Find where the given text appears and provide that cell's center as (X, Y) coordinate. 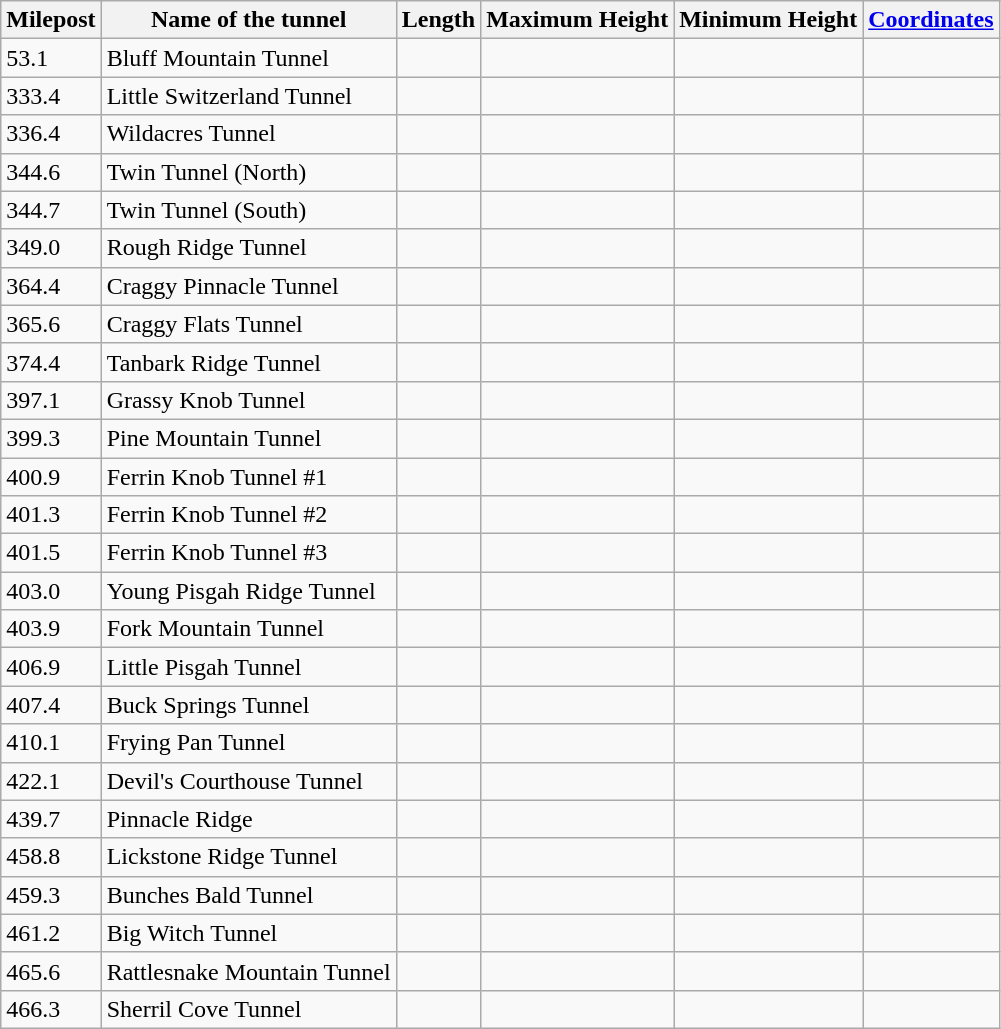
Tanbark Ridge Tunnel (248, 362)
Wildacres Tunnel (248, 134)
461.2 (51, 933)
Coordinates (931, 20)
344.6 (51, 172)
401.5 (51, 553)
407.4 (51, 705)
Name of the tunnel (248, 20)
344.7 (51, 210)
422.1 (51, 781)
Ferrin Knob Tunnel #1 (248, 477)
Length (438, 20)
Milepost (51, 20)
Ferrin Knob Tunnel #2 (248, 515)
410.1 (51, 743)
458.8 (51, 857)
459.3 (51, 895)
406.9 (51, 667)
Ferrin Knob Tunnel #3 (248, 553)
Twin Tunnel (South) (248, 210)
Grassy Knob Tunnel (248, 400)
Devil's Courthouse Tunnel (248, 781)
403.9 (51, 629)
Frying Pan Tunnel (248, 743)
400.9 (51, 477)
Rough Ridge Tunnel (248, 248)
Sherril Cove Tunnel (248, 1009)
Little Switzerland Tunnel (248, 96)
364.4 (51, 286)
Pine Mountain Tunnel (248, 438)
Craggy Flats Tunnel (248, 324)
465.6 (51, 971)
Rattlesnake Mountain Tunnel (248, 971)
53.1 (51, 58)
336.4 (51, 134)
401.3 (51, 515)
Fork Mountain Tunnel (248, 629)
Maximum Height (578, 20)
333.4 (51, 96)
Minimum Height (768, 20)
Lickstone Ridge Tunnel (248, 857)
439.7 (51, 819)
466.3 (51, 1009)
Young Pisgah Ridge Tunnel (248, 591)
Pinnacle Ridge (248, 819)
349.0 (51, 248)
Twin Tunnel (North) (248, 172)
Bunches Bald Tunnel (248, 895)
Little Pisgah Tunnel (248, 667)
399.3 (51, 438)
403.0 (51, 591)
Bluff Mountain Tunnel (248, 58)
365.6 (51, 324)
Big Witch Tunnel (248, 933)
Craggy Pinnacle Tunnel (248, 286)
397.1 (51, 400)
374.4 (51, 362)
Buck Springs Tunnel (248, 705)
